For the text-containing cell, return its midpoint in [X, Y] coordinate format. 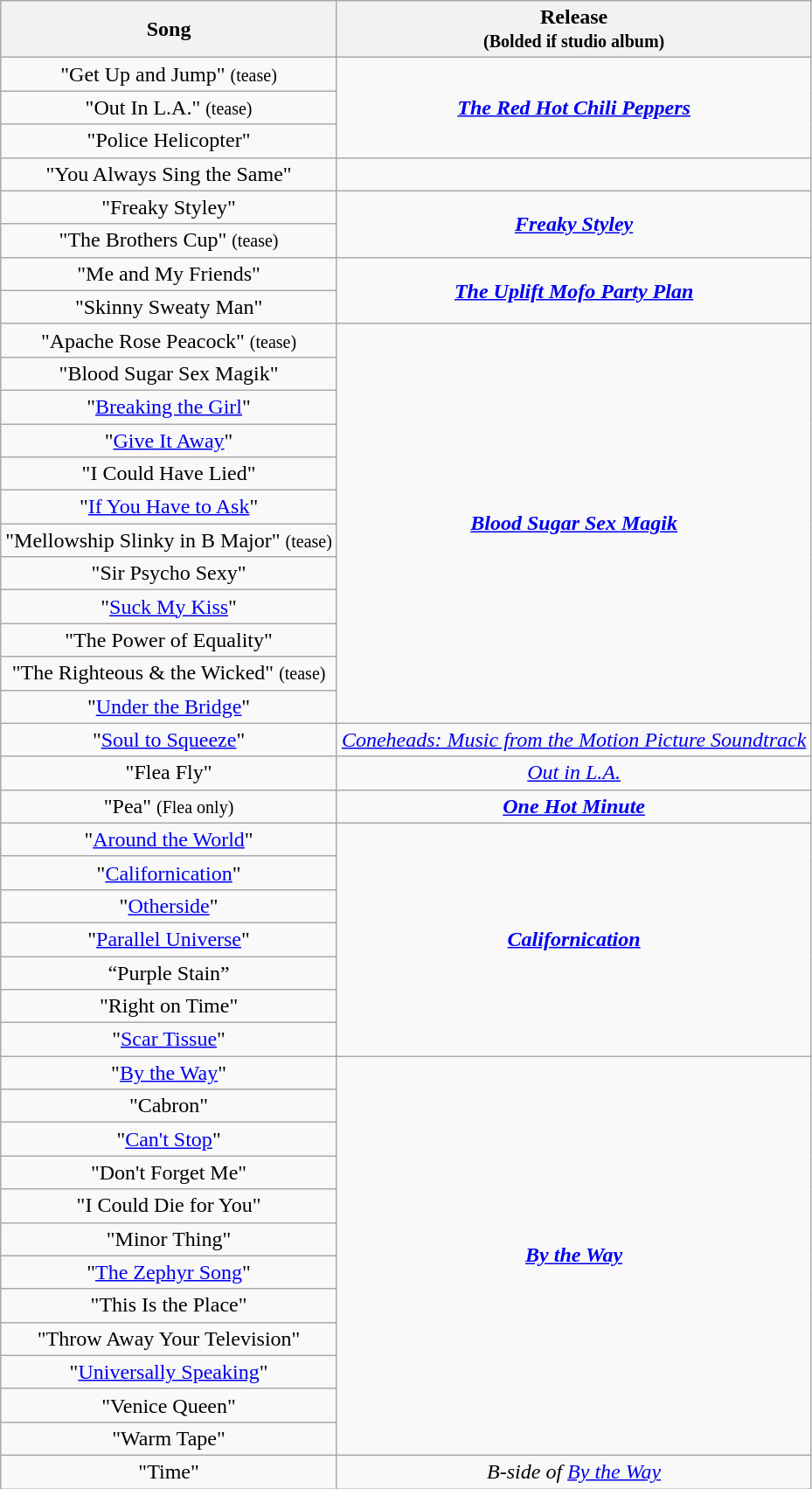
"Mellowship Slinky in B Major" (tease) [170, 540]
Song [170, 30]
"Don't Forget Me" [170, 1172]
"The Righteous & the Wicked" (tease) [170, 673]
“Purple Stain” [170, 973]
"Time" [170, 1472]
"Pea" (Flea only) [170, 806]
"Police Helicopter" [170, 141]
"Otherside" [170, 906]
"Californication" [170, 873]
"Soul to Squeeze" [170, 740]
"Throw Away Your Television" [170, 1339]
The Uplift Mofo Party Plan [573, 290]
"I Could Die for You" [170, 1206]
"Sir Psycho Sexy" [170, 574]
Out in L.A. [573, 773]
"By the Way" [170, 1073]
"Parallel Universe" [170, 939]
"Cabron" [170, 1106]
Freaky Styley [573, 224]
"The Brothers Cup" (tease) [170, 240]
Blood Sugar Sex Magik [573, 523]
"The Power of Equality" [170, 640]
"Warm Tape" [170, 1438]
Californication [573, 939]
"Under the Bridge" [170, 706]
"Minor Thing" [170, 1239]
"Freaky Styley" [170, 207]
"Apache Rose Peacock" (tease) [170, 340]
"Give It Away" [170, 440]
"The Zephyr Song" [170, 1272]
Coneheads: Music from the Motion Picture Soundtrack [573, 740]
"Blood Sugar Sex Magik" [170, 373]
"Venice Queen" [170, 1405]
"This Is the Place" [170, 1305]
"Get Up and Jump" (tease) [170, 74]
"Around the World" [170, 839]
"Right on Time" [170, 1006]
"Flea Fly" [170, 773]
B-side of By the Way [573, 1472]
"Scar Tissue" [170, 1040]
"Me and My Friends" [170, 274]
"Breaking the Girl" [170, 407]
"Skinny Sweaty Man" [170, 307]
"Out In L.A." (tease) [170, 108]
By the Way [573, 1256]
One Hot Minute [573, 806]
"Can't Stop" [170, 1139]
The Red Hot Chili Peppers [573, 108]
"Suck My Kiss" [170, 607]
"Universally Speaking" [170, 1372]
"You Always Sing the Same" [170, 174]
Release(Bolded if studio album) [573, 30]
"If You Have to Ask" [170, 507]
"I Could Have Lied" [170, 474]
